Output the [x, y] coordinate of the center of the cell containing the given text.  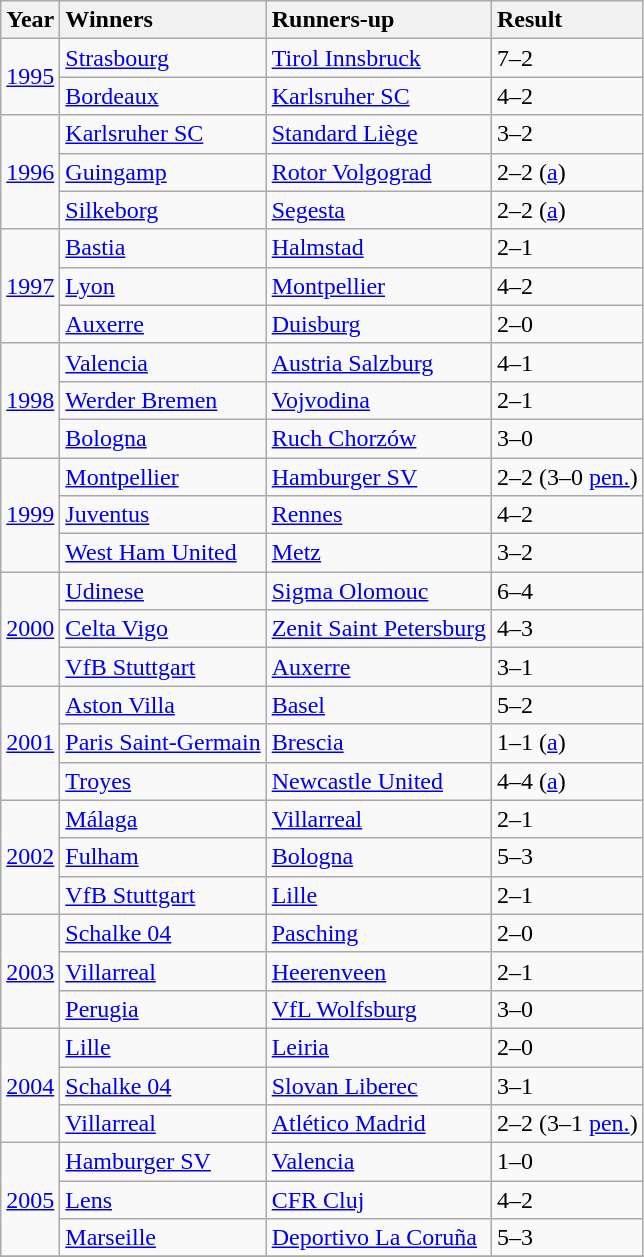
4–3 [567, 629]
2001 [30, 743]
1995 [30, 77]
Guingamp [163, 172]
5–2 [567, 705]
Pasching [378, 933]
2000 [30, 629]
Winners [163, 20]
2–2 (3–1 pen.) [567, 1124]
Runners-up [378, 20]
7–2 [567, 58]
Newcastle United [378, 781]
1999 [30, 515]
1997 [30, 286]
Marseille [163, 1238]
Paris Saint-Germain [163, 743]
West Ham United [163, 553]
Málaga [163, 819]
Ruch Chorzów [378, 438]
Werder Bremen [163, 400]
1–0 [567, 1162]
Rotor Volgograd [378, 172]
2–2 (3–0 pen.) [567, 477]
VfL Wolfsburg [378, 1009]
Heerenveen [378, 971]
Basel [378, 705]
Atlético Madrid [378, 1124]
2003 [30, 971]
Juventus [163, 515]
Tirol Innsbruck [378, 58]
CFR Cluj [378, 1200]
Metz [378, 553]
4–1 [567, 362]
Segesta [378, 210]
Bordeaux [163, 96]
Halmstad [378, 248]
2002 [30, 857]
1998 [30, 400]
2005 [30, 1200]
Duisburg [378, 324]
Sigma Olomouc [378, 591]
6–4 [567, 591]
Udinese [163, 591]
2004 [30, 1085]
Celta Vigo [163, 629]
Aston Villa [163, 705]
Perugia [163, 1009]
Bastia [163, 248]
Lyon [163, 286]
Vojvodina [378, 400]
Rennes [378, 515]
Brescia [378, 743]
1–1 (a) [567, 743]
Zenit Saint Petersburg [378, 629]
Result [567, 20]
Fulham [163, 857]
1996 [30, 172]
Austria Salzburg [378, 362]
4–4 (a) [567, 781]
Leiria [378, 1047]
Deportivo La Coruña [378, 1238]
Year [30, 20]
Lens [163, 1200]
Strasbourg [163, 58]
Troyes [163, 781]
Standard Liège [378, 134]
Slovan Liberec [378, 1085]
Silkeborg [163, 210]
